Extract the (X, Y) coordinate from the center of the cell holding the provided text.  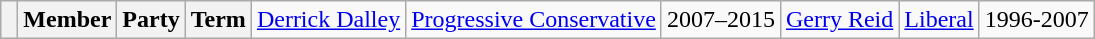
Progressive Conservative (534, 20)
Derrick Dalley (328, 20)
Liberal (939, 20)
1996-2007 (1036, 20)
Gerry Reid (839, 20)
Party (151, 20)
2007–2015 (720, 20)
Member (68, 20)
Term (218, 20)
